Return (X, Y) of the center of cell containing provided text 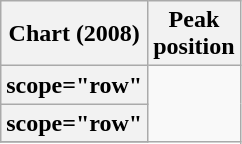
Peakposition (194, 34)
Chart (2008) (74, 34)
